Scan for the cell matching the given text and deliver its [x, y] coordinate at center. 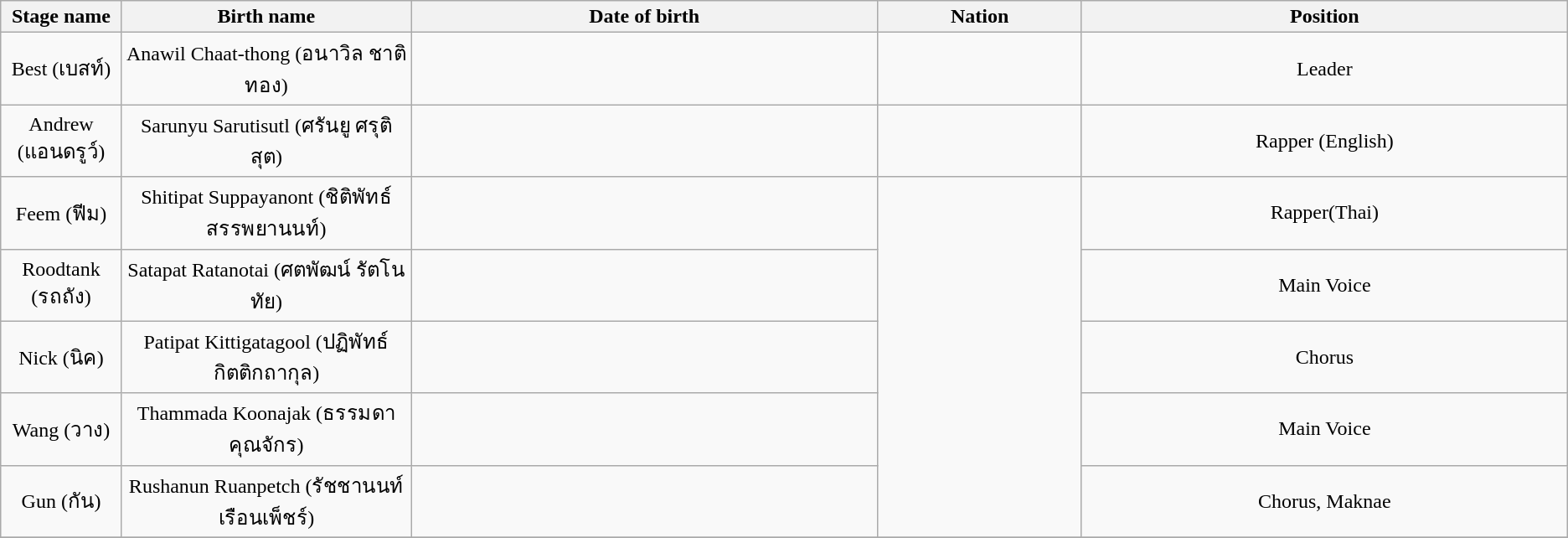
Chorus [1324, 357]
Patipat Kittigatagool (ปฏิพัทธ์ กิตติกถากุล) [266, 357]
Rapper(Thai) [1324, 213]
Wang (วาง) [61, 429]
Nation [980, 17]
Rushanun Ruanpetch (รัชชานนท์ เรือนเพ็ชร์) [266, 501]
Feem (ฟีม) [61, 213]
Nick (นิค) [61, 357]
Rapper (English) [1324, 141]
Birth name [266, 17]
Stage name [61, 17]
Chorus, Maknae [1324, 501]
Best (เบสท์) [61, 69]
Position [1324, 17]
Sarunyu Sarutisutl (ศรันยู ศรุติสุต) [266, 141]
Gun (กัน) [61, 501]
Date of birth [645, 17]
Andrew (แอนดรูว์) [61, 141]
Leader [1324, 69]
Satapat Ratanotai (ศตพัฒน์ รัตโนทัย) [266, 285]
Thammada Koonajak (ธรรมดา คุณจักร) [266, 429]
Roodtank (รถถัง) [61, 285]
Anawil Chaat-thong (อนาวิล ชาติทอง) [266, 69]
Shitipat Suppayanont (ชิติพัทธ์ สรรพยานนท์) [266, 213]
